Capture the cell that displays the provided text and extract its [x, y] central coordinate. 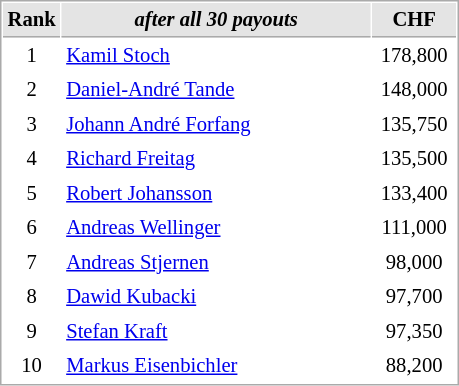
Andreas Wellinger [216, 228]
Markus Eisenbichler [216, 366]
148,000 [414, 90]
97,700 [414, 296]
Andreas Stjernen [216, 262]
133,400 [414, 194]
Stefan Kraft [216, 332]
CHF [414, 20]
2 [32, 90]
5 [32, 194]
after all 30 payouts [216, 20]
8 [32, 296]
1 [32, 56]
Daniel-André Tande [216, 90]
6 [32, 228]
9 [32, 332]
Richard Freitag [216, 158]
4 [32, 158]
135,750 [414, 124]
98,000 [414, 262]
178,800 [414, 56]
Dawid Kubacki [216, 296]
Johann André Forfang [216, 124]
97,350 [414, 332]
3 [32, 124]
10 [32, 366]
7 [32, 262]
Kamil Stoch [216, 56]
Robert Johansson [216, 194]
Rank [32, 20]
111,000 [414, 228]
135,500 [414, 158]
88,200 [414, 366]
